Identify which cell holds the provided text, then report its [X, Y] central coordinate. 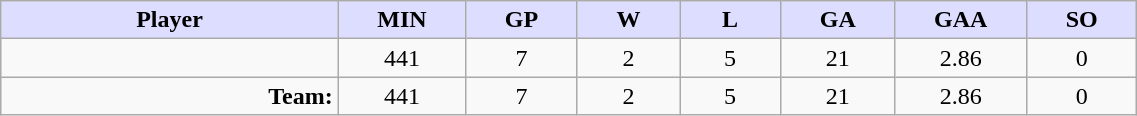
SO [1081, 20]
Player [170, 20]
GAA [961, 20]
L [730, 20]
Team: [170, 96]
GP [522, 20]
GA [838, 20]
MIN [402, 20]
W [628, 20]
